Output the (x, y) coordinate of the center of the cell containing the given text.  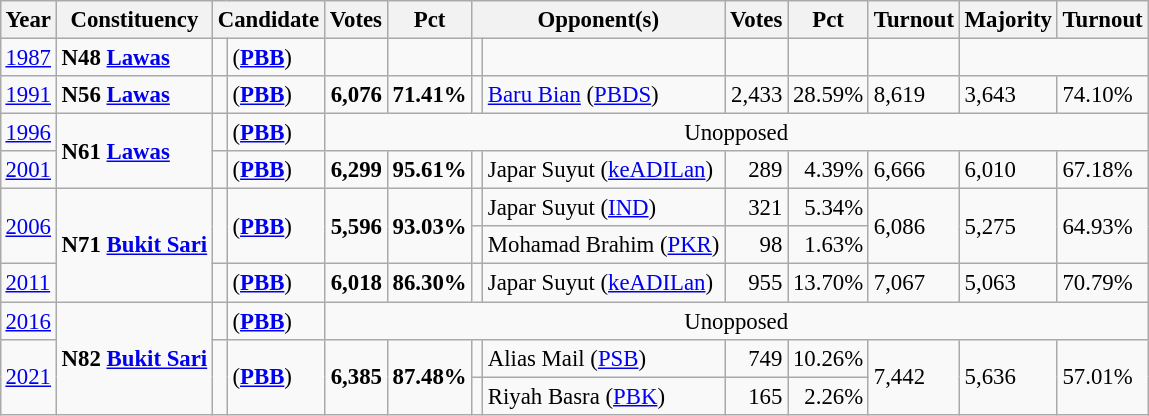
N61 Lawas (134, 152)
5,063 (1008, 283)
5,275 (1008, 226)
6,299 (356, 170)
5,636 (1008, 376)
95.61% (430, 170)
Majority (1008, 20)
1991 (28, 95)
93.03% (430, 226)
1.63% (828, 245)
70.79% (1102, 283)
7,442 (914, 376)
28.59% (828, 95)
1987 (28, 57)
13.70% (828, 283)
N56 Lawas (134, 95)
Baru Bian (PBDS) (604, 95)
749 (756, 358)
6,018 (356, 283)
74.10% (1102, 95)
Alias Mail (PSB) (604, 358)
Japar Suyut (IND) (604, 208)
N82 Bukit Sari (134, 358)
64.93% (1102, 226)
N48 Lawas (134, 57)
Year (28, 20)
6,666 (914, 170)
321 (756, 208)
165 (756, 396)
7,067 (914, 283)
2016 (28, 321)
2,433 (756, 95)
2.26% (828, 396)
98 (756, 245)
6,010 (1008, 170)
6,076 (356, 95)
3,643 (1008, 95)
5.34% (828, 208)
Constituency (134, 20)
6,086 (914, 226)
5,596 (356, 226)
289 (756, 170)
71.41% (430, 95)
Mohamad Brahim (PKR) (604, 245)
955 (756, 283)
8,619 (914, 95)
2006 (28, 226)
86.30% (430, 283)
2001 (28, 170)
4.39% (828, 170)
2011 (28, 283)
2021 (28, 376)
6,385 (356, 376)
N71 Bukit Sari (134, 246)
1996 (28, 133)
57.01% (1102, 376)
Opponent(s) (598, 20)
10.26% (828, 358)
Candidate (268, 20)
67.18% (1102, 170)
87.48% (430, 376)
Riyah Basra (PBK) (604, 396)
